Locate the cell with the specified text and output its (X, Y) center coordinate. 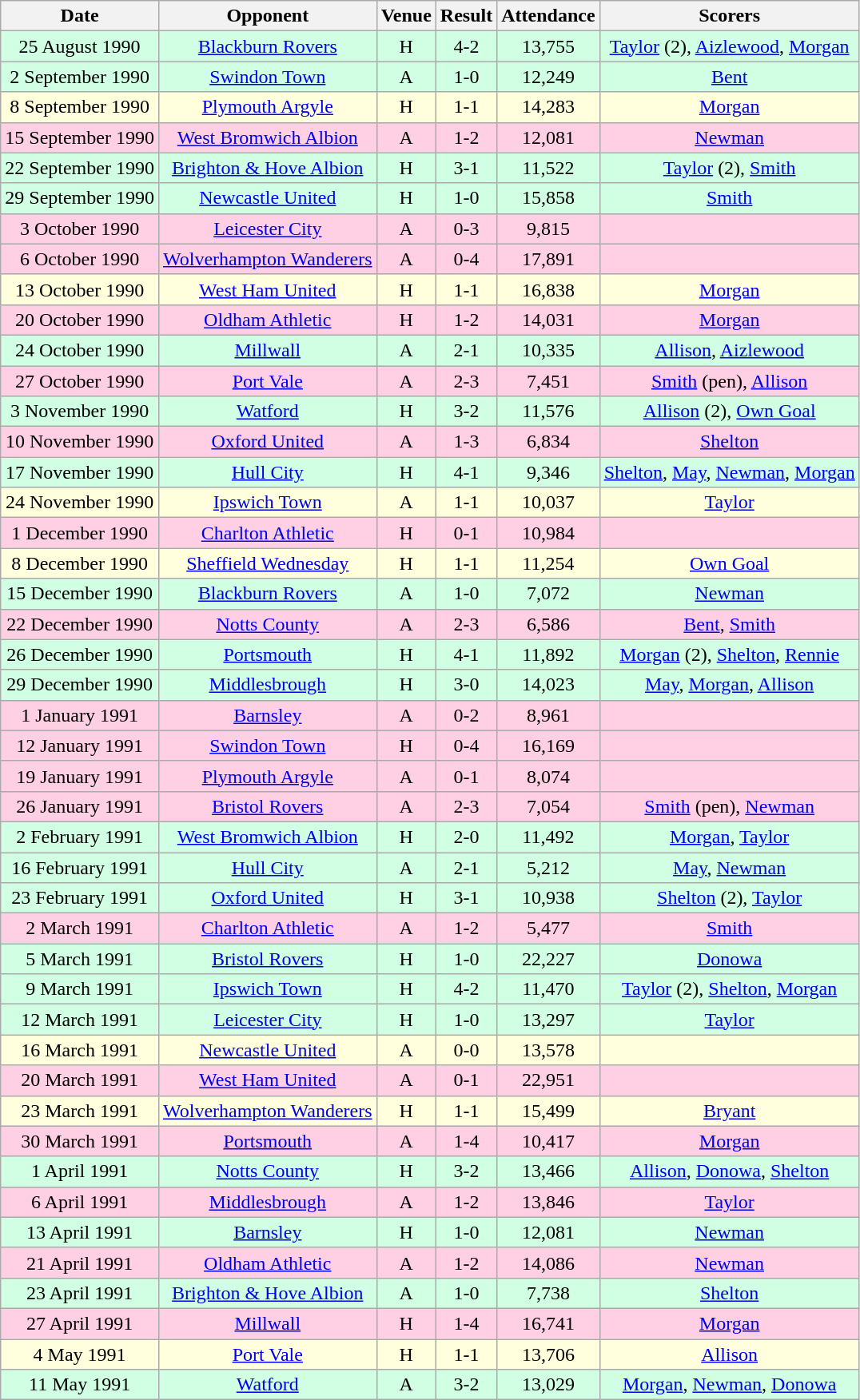
Venue (406, 16)
9 March 1991 (80, 989)
Taylor (2), Shelton, Morgan (729, 989)
10,335 (548, 350)
12 January 1991 (80, 746)
30 March 1991 (80, 1141)
2 September 1990 (80, 77)
20 March 1991 (80, 1080)
2 March 1991 (80, 929)
17,891 (548, 259)
11,576 (548, 412)
5,477 (548, 929)
1 January 1991 (80, 715)
5,212 (548, 867)
13,755 (548, 46)
24 October 1990 (80, 350)
8,074 (548, 776)
23 April 1991 (80, 1293)
1 April 1991 (80, 1171)
6,586 (548, 624)
5 March 1991 (80, 959)
3-0 (466, 685)
20 October 1990 (80, 320)
13,297 (548, 1020)
Smith (pen), Allison (729, 381)
27 October 1990 (80, 381)
Result (466, 16)
13,029 (548, 1385)
Bent (729, 77)
1-3 (466, 442)
7,054 (548, 806)
23 February 1991 (80, 898)
26 December 1990 (80, 654)
13 October 1990 (80, 289)
10,984 (548, 533)
Allison (2), Own Goal (729, 412)
11 May 1991 (80, 1385)
29 December 1990 (80, 685)
3 October 1990 (80, 229)
3 November 1990 (80, 412)
10,037 (548, 503)
Donowa (729, 959)
Scorers (729, 16)
22,951 (548, 1080)
2-0 (466, 837)
11,522 (548, 168)
27 April 1991 (80, 1323)
Sheffield Wednesday (267, 563)
16,838 (548, 289)
7,738 (548, 1293)
23 March 1991 (80, 1111)
14,283 (548, 107)
13,578 (548, 1050)
Allison, Aizlewood (729, 350)
Bent, Smith (729, 624)
24 November 1990 (80, 503)
13 April 1991 (80, 1232)
Shelton, May, Newman, Morgan (729, 472)
Morgan, Newman, Donowa (729, 1385)
10,417 (548, 1141)
Attendance (548, 16)
15 September 1990 (80, 137)
22,227 (548, 959)
8,961 (548, 715)
Bryant (729, 1111)
14,031 (548, 320)
6 October 1990 (80, 259)
0-0 (466, 1050)
Morgan, Taylor (729, 837)
16,741 (548, 1323)
6,834 (548, 442)
May, Morgan, Allison (729, 685)
29 September 1990 (80, 198)
15,499 (548, 1111)
2 February 1991 (80, 837)
7,072 (548, 594)
15 December 1990 (80, 594)
Own Goal (729, 563)
11,892 (548, 654)
11,254 (548, 563)
0-3 (466, 229)
8 September 1990 (80, 107)
Smith (pen), Newman (729, 806)
11,492 (548, 837)
16 February 1991 (80, 867)
17 November 1990 (80, 472)
19 January 1991 (80, 776)
4 May 1991 (80, 1354)
14,023 (548, 685)
Allison (729, 1354)
9,815 (548, 229)
26 January 1991 (80, 806)
May, Newman (729, 867)
Opponent (267, 16)
6 April 1991 (80, 1202)
22 September 1990 (80, 168)
12 March 1991 (80, 1020)
12,249 (548, 77)
0-2 (466, 715)
13,466 (548, 1171)
Taylor (2), Aizlewood, Morgan (729, 46)
13,706 (548, 1354)
16 March 1991 (80, 1050)
Shelton (2), Taylor (729, 898)
21 April 1991 (80, 1263)
Morgan (2), Shelton, Rennie (729, 654)
Allison, Donowa, Shelton (729, 1171)
Taylor (2), Smith (729, 168)
1 December 1990 (80, 533)
14,086 (548, 1263)
10,938 (548, 898)
10 November 1990 (80, 442)
Date (80, 16)
22 December 1990 (80, 624)
8 December 1990 (80, 563)
15,858 (548, 198)
11,470 (548, 989)
25 August 1990 (80, 46)
7,451 (548, 381)
9,346 (548, 472)
13,846 (548, 1202)
16,169 (548, 746)
